Extract the (x, y) coordinate from the center of the cell holding the provided text.  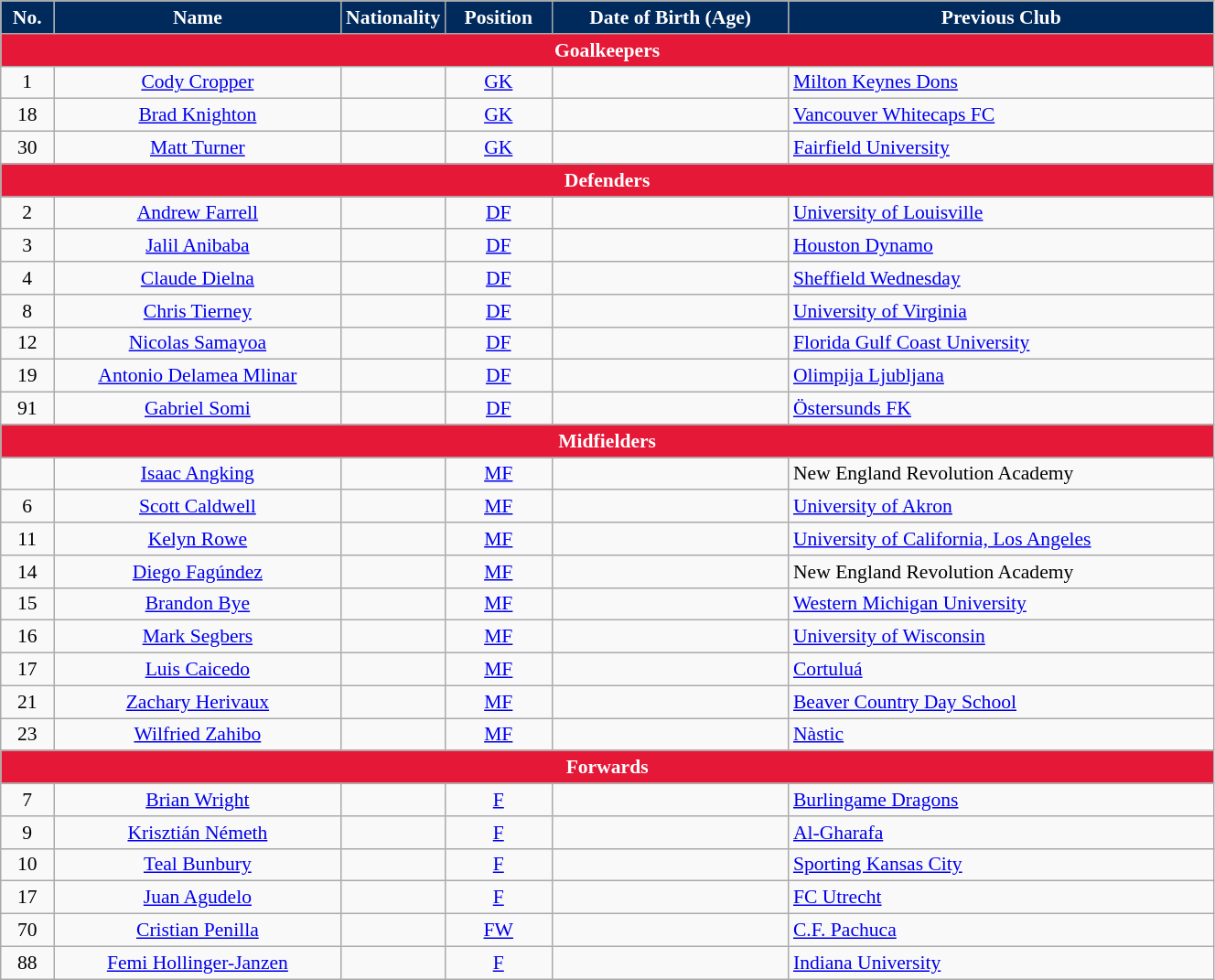
Brad Knighton (198, 115)
University of Virginia (1001, 311)
Mark Segbers (198, 637)
8 (27, 311)
Jalil Anibaba (198, 246)
Nationality (393, 17)
Wilfried Zahibo (198, 735)
Isaac Angking (198, 474)
FC Utrecht (1001, 898)
Midfielders (607, 441)
No. (27, 17)
Cristian Penilla (198, 931)
1 (27, 82)
Diego Fagúndez (198, 572)
Andrew Farrell (198, 213)
15 (27, 604)
Östersunds FK (1001, 409)
Juan Agudelo (198, 898)
Nàstic (1001, 735)
Fairfield University (1001, 148)
Teal Bunbury (198, 865)
Defenders (607, 180)
University of Wisconsin (1001, 637)
7 (27, 800)
9 (27, 833)
Houston Dynamo (1001, 246)
Vancouver Whitecaps FC (1001, 115)
6 (27, 507)
70 (27, 931)
Cortuluá (1001, 670)
Cody Cropper (198, 82)
91 (27, 409)
University of Akron (1001, 507)
Florida Gulf Coast University (1001, 343)
Zachary Herivaux (198, 702)
Nicolas Samayoa (198, 343)
Goalkeepers (607, 50)
Antonio Delamea Mlinar (198, 376)
Claude Dielna (198, 278)
19 (27, 376)
University of Louisville (1001, 213)
FW (498, 931)
4 (27, 278)
16 (27, 637)
Sheffield Wednesday (1001, 278)
12 (27, 343)
Luis Caicedo (198, 670)
2 (27, 213)
Date of Birth (Age) (670, 17)
Brian Wright (198, 800)
Name (198, 17)
Gabriel Somi (198, 409)
Burlingame Dragons (1001, 800)
21 (27, 702)
University of California, Los Angeles (1001, 539)
88 (27, 963)
C.F. Pachuca (1001, 931)
11 (27, 539)
Sporting Kansas City (1001, 865)
Krisztián Németh (198, 833)
Indiana University (1001, 963)
Matt Turner (198, 148)
3 (27, 246)
Olimpija Ljubljana (1001, 376)
14 (27, 572)
Milton Keynes Dons (1001, 82)
30 (27, 148)
Kelyn Rowe (198, 539)
Scott Caldwell (198, 507)
23 (27, 735)
Position (498, 17)
18 (27, 115)
Beaver Country Day School (1001, 702)
Femi Hollinger-Janzen (198, 963)
Forwards (607, 768)
Al-Gharafa (1001, 833)
Western Michigan University (1001, 604)
10 (27, 865)
Brandon Bye (198, 604)
Previous Club (1001, 17)
Chris Tierney (198, 311)
